For the text-containing cell, return its midpoint in (X, Y) coordinate format. 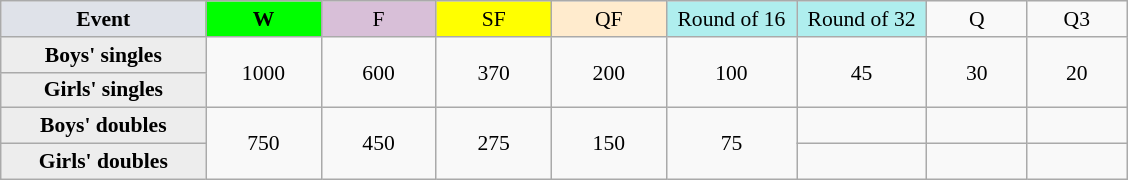
Girls' doubles (104, 162)
Boys' singles (104, 55)
20 (1077, 72)
Girls' singles (104, 90)
SF (494, 19)
200 (608, 72)
275 (494, 144)
Round of 16 (731, 19)
30 (977, 72)
Event (104, 19)
45 (861, 72)
150 (608, 144)
Q (977, 19)
75 (731, 144)
Round of 32 (861, 19)
450 (378, 144)
1000 (264, 72)
W (264, 19)
Q3 (1077, 19)
F (378, 19)
750 (264, 144)
Boys' doubles (104, 126)
600 (378, 72)
100 (731, 72)
QF (608, 19)
370 (494, 72)
